Capture the cell that displays the provided text and extract its [x, y] central coordinate. 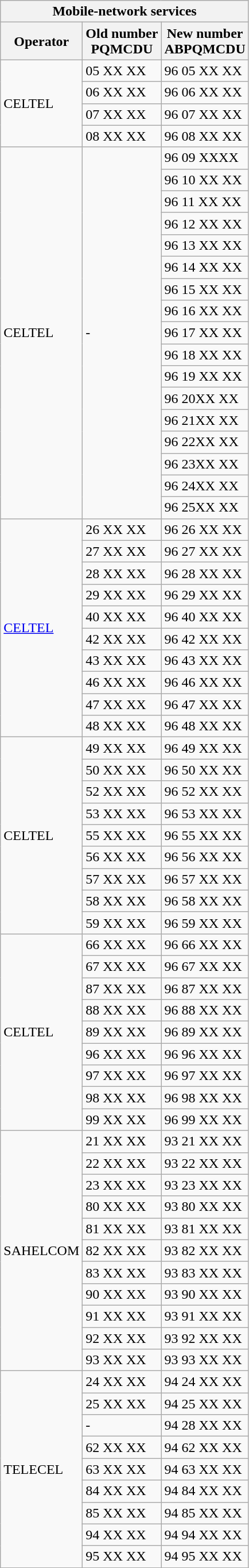
59 XX XX [122, 923]
93 91 XX XX [205, 1316]
94 94 XX XX [205, 1535]
New numberABPQMCDU [205, 41]
96 29 XX XX [205, 595]
96 12 XX XX [205, 223]
94 62 XX XX [205, 1447]
Mobile-network services [125, 11]
06 XX XX [122, 92]
96 11 XX XX [205, 202]
93 82 XX XX [205, 1250]
96 97 XX XX [205, 1076]
23 XX XX [122, 1185]
96 10 XX XX [205, 180]
94 24 XX XX [205, 1382]
96 98 XX XX [205, 1098]
82 XX XX [122, 1250]
92 XX XX [122, 1338]
53 XX XX [122, 814]
07 XX XX [122, 114]
81 XX XX [122, 1229]
96 07 XX XX [205, 114]
96 27 XX XX [205, 551]
96 08 XX XX [205, 136]
96 48 XX XX [205, 726]
58 XX XX [122, 901]
43 XX XX [122, 661]
96 24XX XX [205, 486]
87 XX XX [122, 988]
40 XX XX [122, 617]
42 XX XX [122, 639]
96 56 XX XX [205, 857]
96 49 XX XX [205, 748]
84 XX XX [122, 1491]
57 XX XX [122, 879]
26 XX XX [122, 529]
96 25XX XX [205, 508]
49 XX XX [122, 748]
93 22 XX XX [205, 1163]
47 XX XX [122, 704]
99 XX XX [122, 1120]
05 XX XX [122, 71]
96 99 XX XX [205, 1120]
96 20XX XX [205, 398]
96 06 XX XX [205, 92]
08 XX XX [122, 136]
96 96 XX XX [205, 1054]
96 47 XX XX [205, 704]
93 81 XX XX [205, 1229]
46 XX XX [122, 683]
96 15 XX XX [205, 289]
93 90 XX XX [205, 1294]
96 14 XX XX [205, 267]
27 XX XX [122, 551]
96 43 XX XX [205, 661]
96 57 XX XX [205, 879]
62 XX XX [122, 1447]
96 13 XX XX [205, 245]
93 XX XX [122, 1360]
96 67 XX XX [205, 966]
94 63 XX XX [205, 1469]
96 88 XX XX [205, 1011]
96 46 XX XX [205, 683]
93 93 XX XX [205, 1360]
21 XX XX [122, 1141]
96 52 XX XX [205, 792]
Operator [41, 41]
63 XX XX [122, 1469]
93 83 XX XX [205, 1272]
25 XX XX [122, 1404]
52 XX XX [122, 792]
55 XX XX [122, 835]
94 84 XX XX [205, 1491]
93 80 XX XX [205, 1207]
96 17 XX XX [205, 333]
94 85 XX XX [205, 1513]
96 28 XX XX [205, 573]
96 66 XX XX [205, 944]
Old numberPQMCDU [122, 41]
98 XX XX [122, 1098]
94 28 XX XX [205, 1426]
22 XX XX [122, 1163]
89 XX XX [122, 1032]
96 26 XX XX [205, 529]
96 22XX XX [205, 442]
88 XX XX [122, 1011]
96 50 XX XX [205, 770]
96 89 XX XX [205, 1032]
TELECEL [41, 1470]
94 25 XX XX [205, 1404]
85 XX XX [122, 1513]
95 XX XX [122, 1557]
97 XX XX [122, 1076]
93 92 XX XX [205, 1338]
94 XX XX [122, 1535]
96 18 XX XX [205, 355]
93 23 XX XX [205, 1185]
96 59 XX XX [205, 923]
96 58 XX XX [205, 901]
96 53 XX XX [205, 814]
90 XX XX [122, 1294]
96 42 XX XX [205, 639]
96 05 XX XX [205, 71]
29 XX XX [122, 595]
96 23XX XX [205, 464]
28 XX XX [122, 573]
96 16 XX XX [205, 311]
93 21 XX XX [205, 1141]
96 19 XX XX [205, 377]
83 XX XX [122, 1272]
96 09 XXXX [205, 158]
56 XX XX [122, 857]
67 XX XX [122, 966]
96 40 XX XX [205, 617]
94 95 XX XX [205, 1557]
91 XX XX [122, 1316]
80 XX XX [122, 1207]
50 XX XX [122, 770]
96 21XX XX [205, 420]
96 87 XX XX [205, 988]
SAHELCOM [41, 1250]
96 55 XX XX [205, 835]
66 XX XX [122, 944]
96 XX XX [122, 1054]
48 XX XX [122, 726]
24 XX XX [122, 1382]
